Locate the cell with the specified text and output its [x, y] center coordinate. 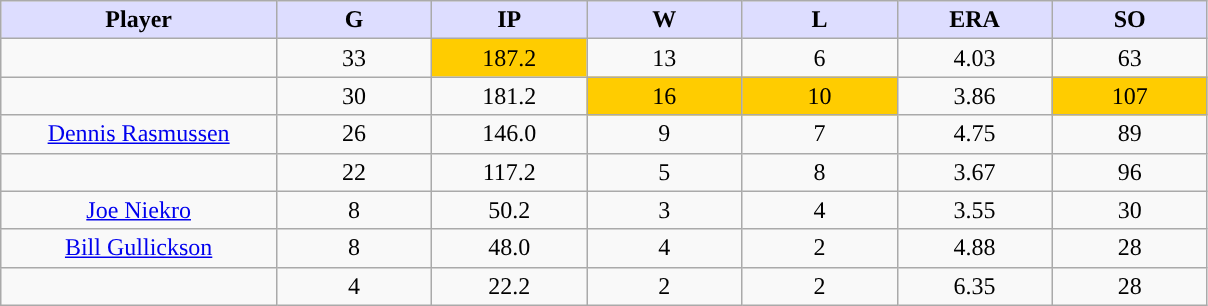
89 [1130, 134]
50.2 [510, 210]
6 [820, 58]
22 [354, 172]
3.55 [974, 210]
96 [1130, 172]
48.0 [510, 248]
G [354, 20]
16 [664, 96]
33 [354, 58]
4.75 [974, 134]
107 [1130, 96]
3 [664, 210]
4.88 [974, 248]
5 [664, 172]
7 [820, 134]
26 [354, 134]
117.2 [510, 172]
181.2 [510, 96]
3.67 [974, 172]
187.2 [510, 58]
Bill Gullickson [139, 248]
63 [1130, 58]
ERA [974, 20]
4.03 [974, 58]
Joe Niekro [139, 210]
Player [139, 20]
SO [1130, 20]
Dennis Rasmussen [139, 134]
13 [664, 58]
L [820, 20]
146.0 [510, 134]
3.86 [974, 96]
IP [510, 20]
W [664, 20]
10 [820, 96]
22.2 [510, 286]
9 [664, 134]
6.35 [974, 286]
